Identify which cell holds the provided text, then report its (x, y) central coordinate. 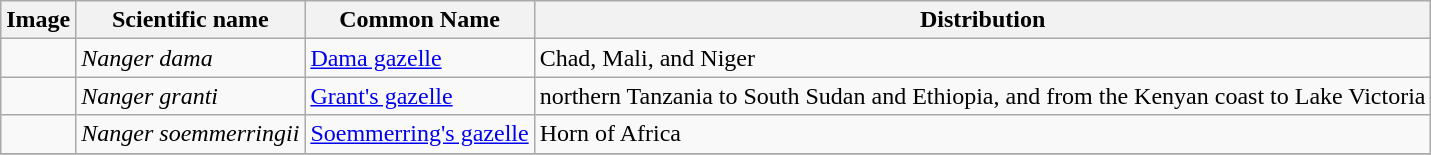
Scientific name (190, 20)
Grant's gazelle (420, 96)
Distribution (982, 20)
Image (38, 20)
Nanger dama (190, 58)
Nanger granti (190, 96)
Nanger soemmerringii (190, 134)
Common Name (420, 20)
Dama gazelle (420, 58)
Chad, Mali, and Niger (982, 58)
Soemmerring's gazelle (420, 134)
Horn of Africa (982, 134)
northern Tanzania to South Sudan and Ethiopia, and from the Kenyan coast to Lake Victoria (982, 96)
